For the text-containing cell, return its midpoint in (X, Y) coordinate format. 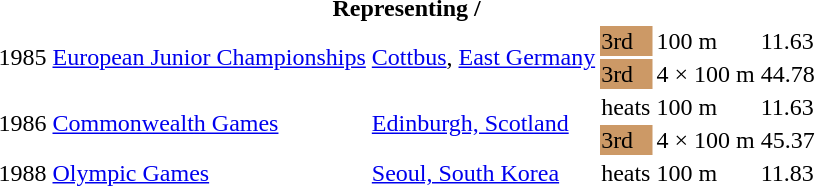
Cottbus, East Germany (483, 58)
Commonwealth Games (209, 124)
Edinburgh, Scotland (483, 124)
heats (626, 107)
European Junior Championships (209, 58)
